Provide the (x, y) coordinate of the cell's center where the given text is located.  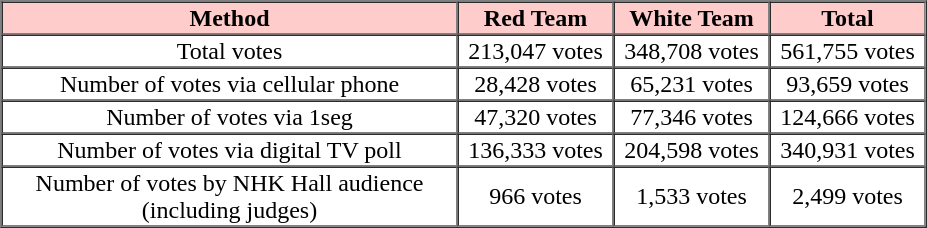
348,708 votes (692, 50)
340,931 votes (848, 150)
Red Team (536, 18)
Method (230, 18)
1,533 votes (692, 196)
47,320 votes (536, 116)
65,231 votes (692, 84)
2,499 votes (848, 196)
213,047 votes (536, 50)
Number of votes via 1seg (230, 116)
Total votes (230, 50)
Number of votes via cellular phone (230, 84)
561,755 votes (848, 50)
966 votes (536, 196)
204,598 votes (692, 150)
White Team (692, 18)
77,346 votes (692, 116)
124,666 votes (848, 116)
28,428 votes (536, 84)
Number of votes by NHK Hall audience (including judges) (230, 196)
Total (848, 18)
93,659 votes (848, 84)
Number of votes via digital TV poll (230, 150)
136,333 votes (536, 150)
